Extract the [x, y] coordinate from the center of the cell holding the provided text.  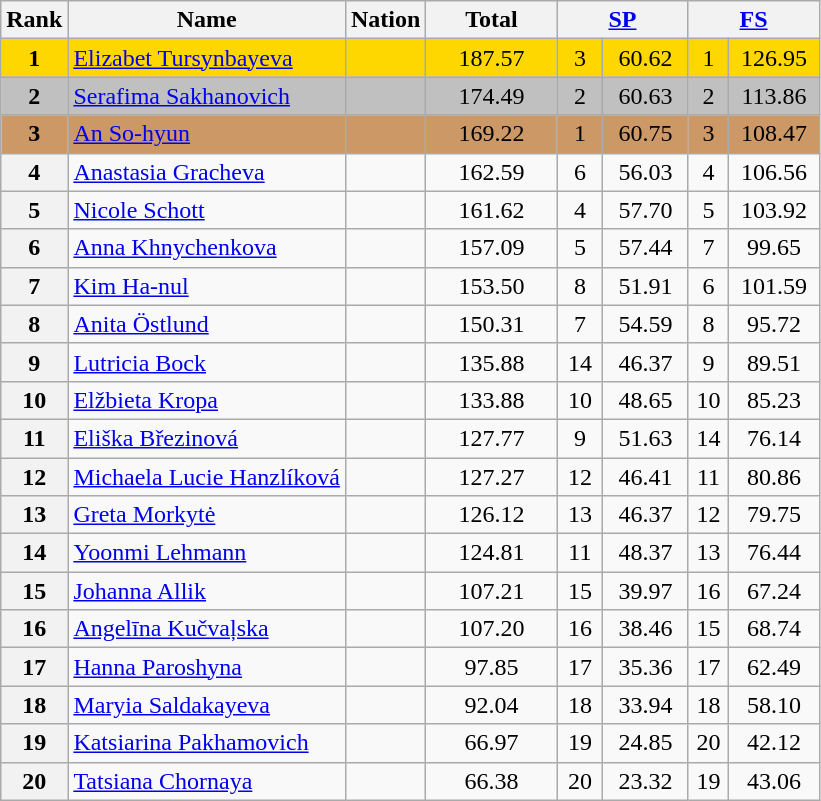
57.44 [646, 248]
108.47 [774, 134]
56.03 [646, 172]
46.41 [646, 477]
Name [207, 20]
51.63 [646, 438]
Anastasia Gracheva [207, 172]
24.85 [646, 743]
Angelīna Kučvaļska [207, 629]
76.44 [774, 553]
57.70 [646, 210]
66.38 [492, 781]
68.74 [774, 629]
FS [754, 20]
Elizabet Tursynbayeva [207, 58]
Rank [34, 20]
Lutricia Bock [207, 362]
Hanna Paroshyna [207, 667]
Total [492, 20]
Nicole Schott [207, 210]
113.86 [774, 96]
39.97 [646, 591]
38.46 [646, 629]
Anita Östlund [207, 324]
101.59 [774, 286]
107.20 [492, 629]
66.97 [492, 743]
42.12 [774, 743]
133.88 [492, 400]
54.59 [646, 324]
Johanna Allik [207, 591]
126.95 [774, 58]
Nation [385, 20]
Tatsiana Chornaya [207, 781]
60.62 [646, 58]
97.85 [492, 667]
99.65 [774, 248]
33.94 [646, 705]
107.21 [492, 591]
89.51 [774, 362]
127.77 [492, 438]
58.10 [774, 705]
Maryia Saldakayeva [207, 705]
80.86 [774, 477]
51.91 [646, 286]
92.04 [492, 705]
Yoonmi Lehmann [207, 553]
SP [622, 20]
157.09 [492, 248]
Michaela Lucie Hanzlíková [207, 477]
169.22 [492, 134]
Greta Morkytė [207, 515]
23.32 [646, 781]
Eliška Březinová [207, 438]
Katsiarina Pakhamovich [207, 743]
62.49 [774, 667]
174.49 [492, 96]
150.31 [492, 324]
Kim Ha-nul [207, 286]
Anna Khnychenkova [207, 248]
187.57 [492, 58]
48.65 [646, 400]
95.72 [774, 324]
Serafima Sakhanovich [207, 96]
79.75 [774, 515]
43.06 [774, 781]
162.59 [492, 172]
153.50 [492, 286]
67.24 [774, 591]
106.56 [774, 172]
127.27 [492, 477]
35.36 [646, 667]
60.75 [646, 134]
48.37 [646, 553]
60.63 [646, 96]
76.14 [774, 438]
161.62 [492, 210]
103.92 [774, 210]
Elžbieta Kropa [207, 400]
124.81 [492, 553]
126.12 [492, 515]
85.23 [774, 400]
An So-hyun [207, 134]
135.88 [492, 362]
